Identify which cell holds the provided text, then report its (X, Y) central coordinate. 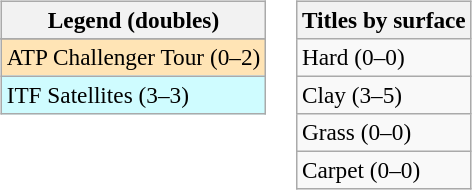
Clay (3–5) (384, 95)
Titles by surface (384, 20)
ATP Challenger Tour (0–2) (133, 57)
Legend (doubles) (133, 20)
Grass (0–0) (384, 133)
ITF Satellites (3–3) (133, 95)
Carpet (0–0) (384, 171)
Hard (0–0) (384, 57)
